Scan for the cell matching the given text and deliver its (x, y) coordinate at center. 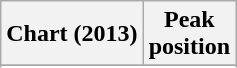
Peakposition (189, 34)
Chart (2013) (72, 34)
